Output the (x, y) coordinate of the center of the cell containing the given text.  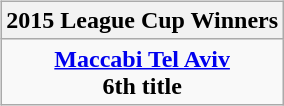
Maccabi Tel Aviv 6th title (142, 72)
2015 League Cup Winners (142, 20)
